Locate the cell with the specified text and output its [X, Y] center coordinate. 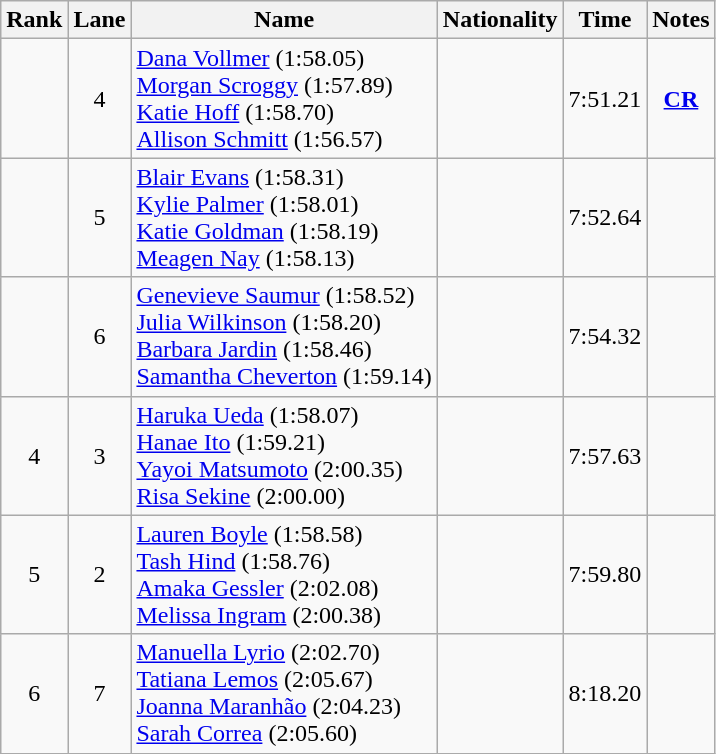
Dana Vollmer (1:58.05) Morgan Scroggy (1:57.89) Katie Hoff (1:58.70) Allison Schmitt (1:56.57) [284, 98]
Time [605, 20]
Name [284, 20]
7 [100, 694]
Blair Evans (1:58.31) Kylie Palmer (1:58.01) Katie Goldman (1:58.19) Meagen Nay (1:58.13) [284, 218]
7:52.64 [605, 218]
3 [100, 456]
7:59.80 [605, 574]
Lane [100, 20]
8:18.20 [605, 694]
Haruka Ueda (1:58.07) Hanae Ito (1:59.21) Yayoi Matsumoto (2:00.35) Risa Sekine (2:00.00) [284, 456]
Lauren Boyle (1:58.58) Tash Hind (1:58.76) Amaka Gessler (2:02.08) Melissa Ingram (2:00.38) [284, 574]
Rank [34, 20]
7:57.63 [605, 456]
Manuella Lyrio (2:02.70) Tatiana Lemos (2:05.67) Joanna Maranhão (2:04.23) Sarah Correa (2:05.60) [284, 694]
7:54.32 [605, 336]
Genevieve Saumur (1:58.52) Julia Wilkinson (1:58.20) Barbara Jardin (1:58.46) Samantha Cheverton (1:59.14) [284, 336]
Notes [681, 20]
Nationality [500, 20]
2 [100, 574]
7:51.21 [605, 98]
CR [681, 98]
